Scan for the cell matching the given text and deliver its (X, Y) coordinate at center. 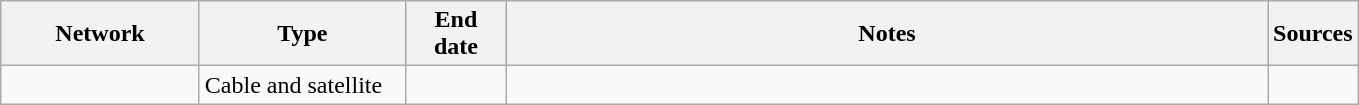
Network (100, 34)
Type (302, 34)
Sources (1314, 34)
End date (456, 34)
Cable and satellite (302, 85)
Notes (886, 34)
